Provide the (X, Y) coordinate of the cell's center where the given text is located.  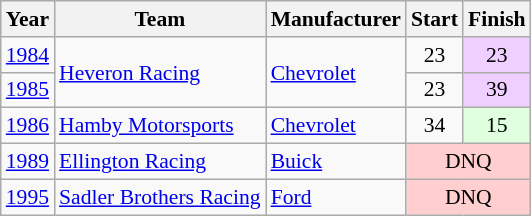
1984 (28, 55)
Heveron Racing (160, 72)
15 (497, 126)
1985 (28, 90)
1986 (28, 126)
Ford (336, 197)
Buick (336, 162)
Hamby Motorsports (160, 126)
1995 (28, 197)
Finish (497, 19)
34 (434, 126)
39 (497, 90)
Team (160, 19)
Manufacturer (336, 19)
Ellington Racing (160, 162)
Year (28, 19)
Sadler Brothers Racing (160, 197)
1989 (28, 162)
Start (434, 19)
